Return (x, y) of the center of cell containing provided text 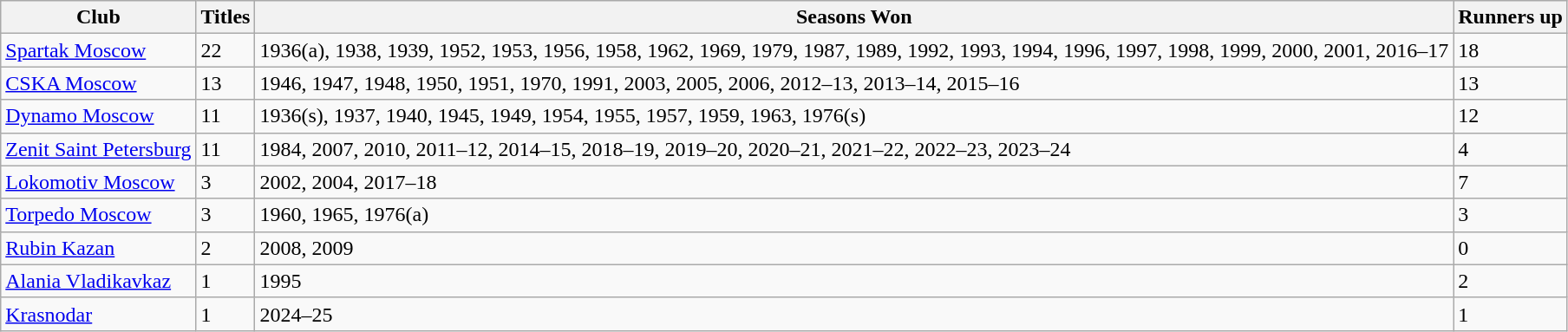
0 (1511, 248)
Torpedo Moscow (99, 215)
Krasnodar (99, 314)
Zenit Saint Petersburg (99, 149)
1984, 2007, 2010, 2011–12, 2014–15, 2018–19, 2019–20, 2020–21, 2021–22, 2022–23, 2023–24 (854, 149)
Titles (225, 17)
1995 (854, 281)
1960, 1965, 1976(a) (854, 215)
Seasons Won (854, 17)
Runners up (1511, 17)
7 (1511, 182)
18 (1511, 50)
2024–25 (854, 314)
1946, 1947, 1948, 1950, 1951, 1970, 1991, 2003, 2005, 2006, 2012–13, 2013–14, 2015–16 (854, 83)
Club (99, 17)
1936(s), 1937, 1940, 1945, 1949, 1954, 1955, 1957, 1959, 1963, 1976(s) (854, 116)
Spartak Moscow (99, 50)
Dynamo Moscow (99, 116)
CSKA Moscow (99, 83)
2002, 2004, 2017–18 (854, 182)
2008, 2009 (854, 248)
Alania Vladikavkaz (99, 281)
22 (225, 50)
Rubin Kazan (99, 248)
Lokomotiv Moscow (99, 182)
4 (1511, 149)
12 (1511, 116)
1936(a), 1938, 1939, 1952, 1953, 1956, 1958, 1962, 1969, 1979, 1987, 1989, 1992, 1993, 1994, 1996, 1997, 1998, 1999, 2000, 2001, 2016–17 (854, 50)
